Search for the cell housing the specified text and yield its [X, Y] center coordinate. 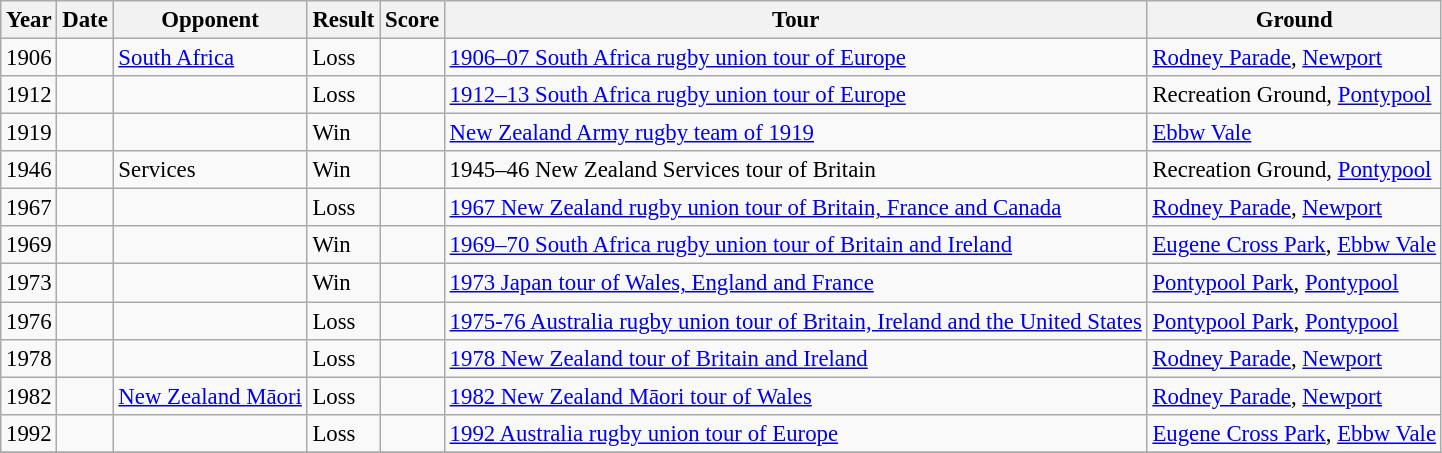
1982 New Zealand Māori tour of Wales [796, 396]
Services [210, 170]
New Zealand Army rugby team of 1919 [796, 133]
1982 [29, 396]
1992 Australia rugby union tour of Europe [796, 433]
Date [85, 20]
1919 [29, 133]
1912 [29, 95]
1969 [29, 245]
1975-76 Australia rugby union tour of Britain, Ireland and the United States [796, 321]
1946 [29, 170]
Year [29, 20]
1912–13 South Africa rugby union tour of Europe [796, 95]
Tour [796, 20]
South Africa [210, 58]
1992 [29, 433]
1967 New Zealand rugby union tour of Britain, France and Canada [796, 208]
Ebbw Vale [1294, 133]
1978 [29, 358]
Result [344, 20]
1978 New Zealand tour of Britain and Ireland [796, 358]
1906 [29, 58]
1906–07 South Africa rugby union tour of Europe [796, 58]
1945–46 New Zealand Services tour of Britain [796, 170]
1967 [29, 208]
1976 [29, 321]
Opponent [210, 20]
Ground [1294, 20]
1973 Japan tour of Wales, England and France [796, 283]
New Zealand Māori [210, 396]
1973 [29, 283]
1969–70 South Africa rugby union tour of Britain and Ireland [796, 245]
Score [412, 20]
